Determine the (X, Y) coordinate at the center of the cell enclosing the given text.  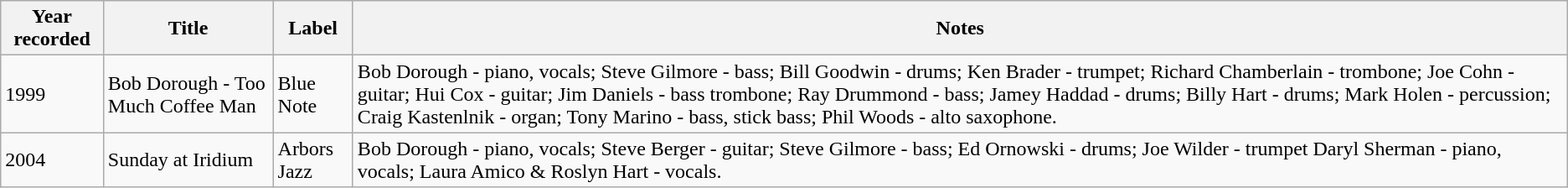
Notes (960, 29)
Title (188, 29)
Bob Dorough - Too Much Coffee Man (188, 94)
Year recorded (52, 29)
Arbors Jazz (313, 159)
1999 (52, 94)
Label (313, 29)
Blue Note (313, 94)
2004 (52, 159)
Sunday at Iridium (188, 159)
